Scan for the cell matching the given text and deliver its (X, Y) coordinate at center. 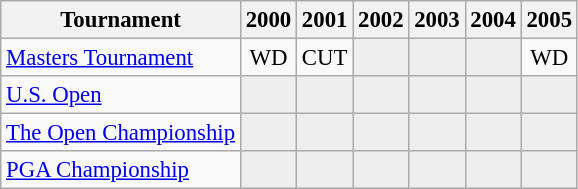
2004 (493, 20)
2003 (437, 20)
Masters Tournament (121, 58)
The Open Championship (121, 133)
U.S. Open (121, 95)
2001 (325, 20)
PGA Championship (121, 170)
CUT (325, 58)
2005 (549, 20)
2000 (268, 20)
2002 (381, 20)
Tournament (121, 20)
